Capture the cell that displays the provided text and extract its [x, y] central coordinate. 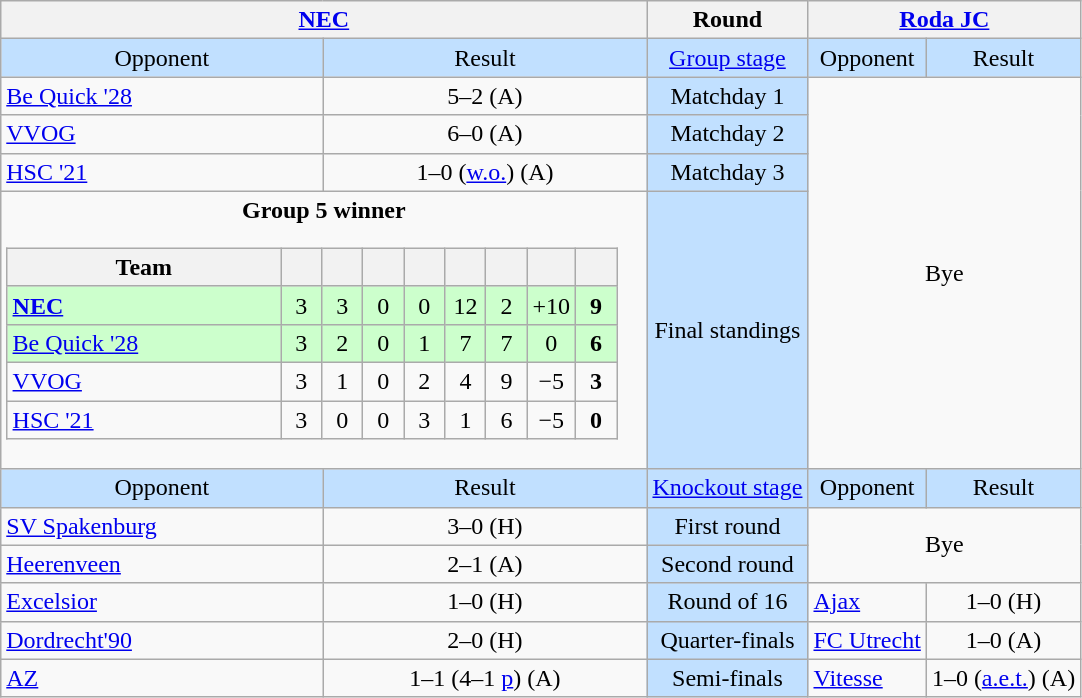
5–2 (A) [485, 96]
1–0 (w.o.) (A) [485, 172]
1–1 (4–1 p) (A) [485, 678]
Round [728, 20]
Excelsior [162, 602]
2–1 (A) [485, 564]
1–0 (a.e.t.) (A) [1003, 678]
+10 [552, 305]
2–0 (H) [485, 640]
Final standings [728, 330]
Round of 16 [728, 602]
12 [466, 305]
1–0 (A) [1003, 640]
Ajax [867, 602]
Vitesse [867, 678]
Semi-finals [728, 678]
Heerenveen [162, 564]
6–0 (A) [485, 134]
FC Utrecht [867, 640]
Group stage [728, 58]
Group 5 winner Team NEC 3 3 0 0 12 2 +10 9 Be Quick '28 3 2 0 1 7 7 0 6 VVOG 3 1 0 2 4 9 −5 3 HSC '21 3 0 0 3 1 6 −5 0 [324, 330]
3–0 (H) [485, 526]
AZ [162, 678]
Matchday 1 [728, 96]
Matchday 2 [728, 134]
Dordrecht'90 [162, 640]
Second round [728, 564]
SV Spakenburg [162, 526]
Quarter-finals [728, 640]
4 [466, 382]
Roda JC [944, 20]
Team [144, 267]
First round [728, 526]
Knockout stage [728, 488]
Matchday 3 [728, 172]
